For the text-containing cell, return its midpoint in [x, y] coordinate format. 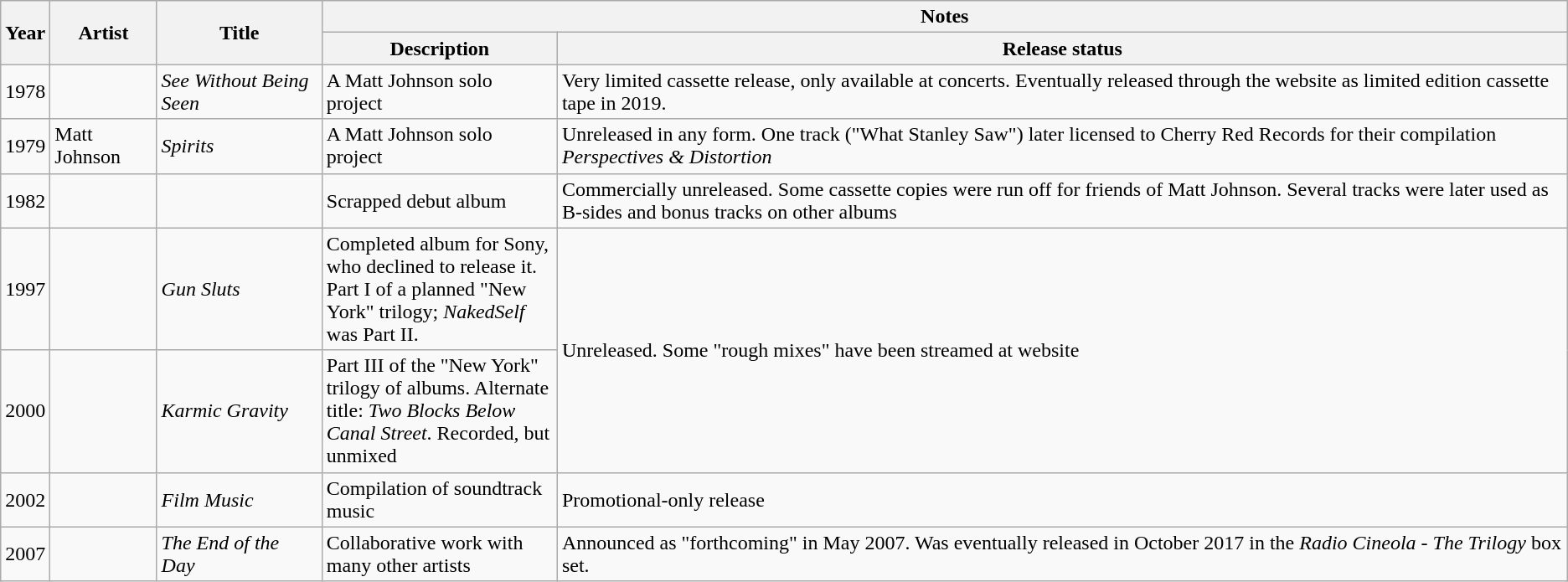
See Without Being Seen [240, 92]
1982 [25, 201]
Notes [945, 17]
The End of the Day [240, 554]
2002 [25, 499]
Promotional-only release [1062, 499]
1978 [25, 92]
Part III of the "New York" trilogy of albums. Alternate title: Two Blocks Below Canal Street. Recorded, but unmixed [439, 411]
1979 [25, 146]
Spirits [240, 146]
Artist [104, 33]
Description [439, 49]
2000 [25, 411]
Karmic Gravity [240, 411]
Unreleased in any form. One track ("What Stanley Saw") later licensed to Cherry Red Records for their compilation Perspectives & Distortion [1062, 146]
Release status [1062, 49]
2007 [25, 554]
Matt Johnson [104, 146]
Compilation of soundtrack music [439, 499]
Year [25, 33]
Title [240, 33]
Announced as "forthcoming" in May 2007. Was eventually released in October 2017 in the Radio Cineola - The Trilogy box set. [1062, 554]
Collaborative work with many other artists [439, 554]
1997 [25, 289]
Film Music [240, 499]
Completed album for Sony, who declined to release it. Part I of a planned "New York" trilogy; NakedSelf was Part II. [439, 289]
Gun Sluts [240, 289]
Unreleased. Some "rough mixes" have been streamed at website [1062, 350]
Scrapped debut album [439, 201]
Very limited cassette release, only available at concerts. Eventually released through the website as limited edition cassette tape in 2019. [1062, 92]
